Capture the cell that displays the provided text and extract its [x, y] central coordinate. 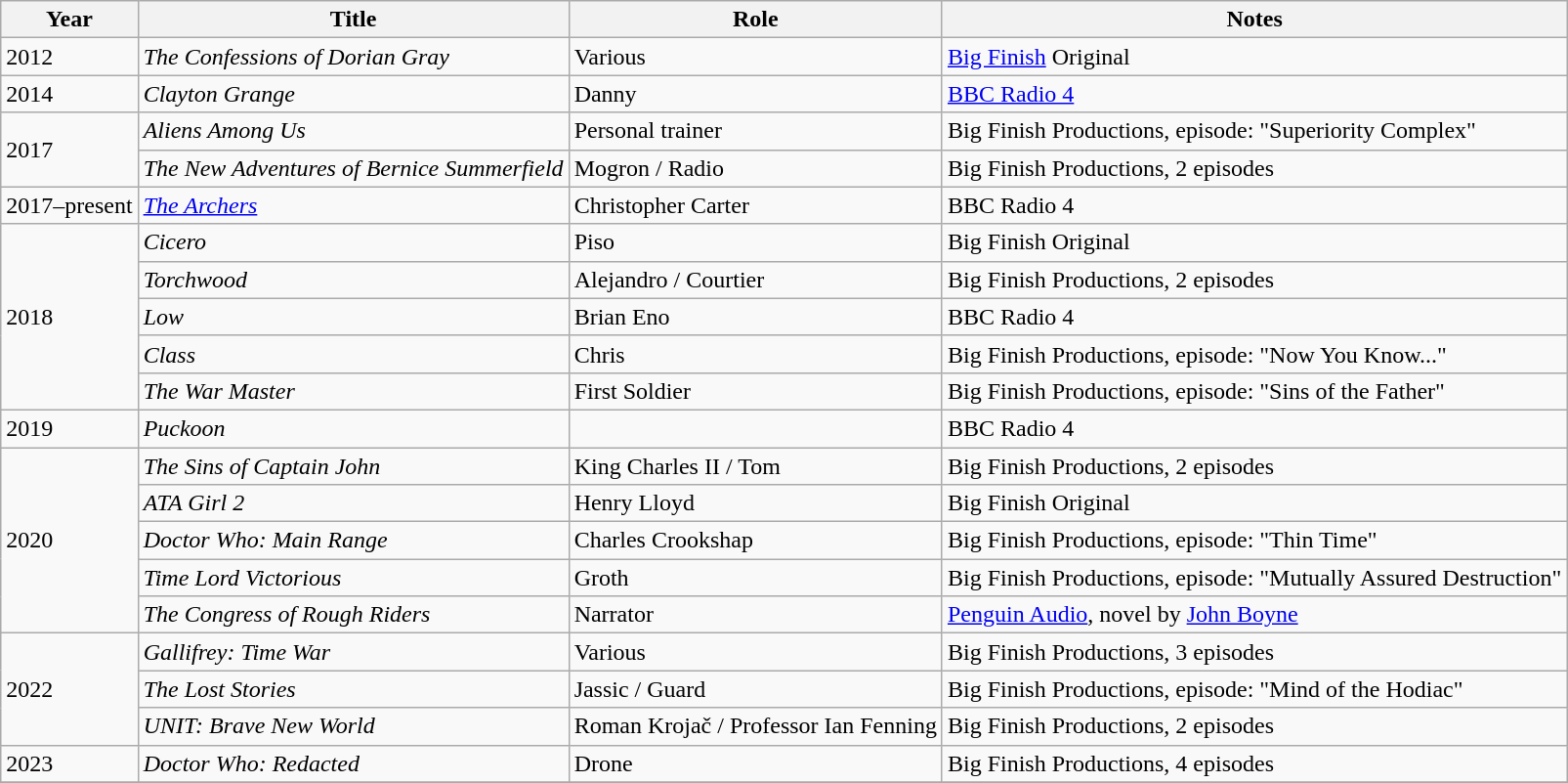
2014 [69, 94]
The Sins of Captain John [354, 466]
Charles Crookshap [755, 541]
Penguin Audio, novel by John Boyne [1254, 615]
Big Finish Productions, episode: "Mind of the Hodiac" [1254, 689]
2017–present [69, 205]
Low [354, 317]
King Charles II / Tom [755, 466]
Role [755, 20]
Jassic / Guard [755, 689]
2018 [69, 317]
Henry Lloyd [755, 503]
UNIT: Brave New World [354, 726]
Mogron / Radio [755, 168]
Danny [755, 94]
Time Lord Victorious [354, 578]
2017 [69, 150]
Personal trainer [755, 131]
Alejandro / Courtier [755, 280]
Chris [755, 354]
Drone [755, 763]
Puckoon [354, 428]
The Confessions of Dorian Gray [354, 57]
Doctor Who: Main Range [354, 541]
Big Finish Productions, 4 episodes [1254, 763]
Christopher Carter [755, 205]
Groth [755, 578]
2022 [69, 689]
Year [69, 20]
Title [354, 20]
Gallifrey: Time War [354, 652]
Big Finish Productions, episode: "Superiority Complex" [1254, 131]
The Congress of Rough Riders [354, 615]
Torchwood [354, 280]
Big Finish Productions, episode: "Thin Time" [1254, 541]
Big Finish Productions, 3 episodes [1254, 652]
The War Master [354, 391]
Big Finish Productions, episode: "Sins of the Father" [1254, 391]
Clayton Grange [354, 94]
Notes [1254, 20]
Aliens Among Us [354, 131]
Big Finish Productions, episode: "Now You Know..." [1254, 354]
Narrator [755, 615]
Piso [755, 242]
Doctor Who: Redacted [354, 763]
2012 [69, 57]
Big Finish Productions, episode: "Mutually Assured Destruction" [1254, 578]
The Archers [354, 205]
ATA Girl 2 [354, 503]
2020 [69, 541]
The New Adventures of Bernice Summerfield [354, 168]
Cicero [354, 242]
First Soldier [755, 391]
Roman Krojač / Professor Ian Fenning [755, 726]
Brian Eno [755, 317]
The Lost Stories [354, 689]
2019 [69, 428]
2023 [69, 763]
Class [354, 354]
